Return the (X, Y) coordinate for the center point of the cell that contains the specified text.  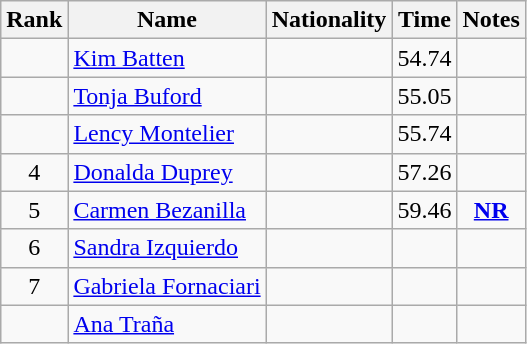
Name (167, 20)
57.26 (424, 172)
4 (34, 172)
6 (34, 248)
Nationality (329, 20)
7 (34, 286)
Carmen Bezanilla (167, 210)
Rank (34, 20)
Sandra Izquierdo (167, 248)
55.05 (424, 96)
Gabriela Fornaciari (167, 286)
5 (34, 210)
Ana Traña (167, 324)
Time (424, 20)
Tonja Buford (167, 96)
NR (491, 210)
54.74 (424, 58)
59.46 (424, 210)
Lency Montelier (167, 134)
Kim Batten (167, 58)
Donalda Duprey (167, 172)
55.74 (424, 134)
Notes (491, 20)
